Capture the cell that displays the provided text and extract its [X, Y] central coordinate. 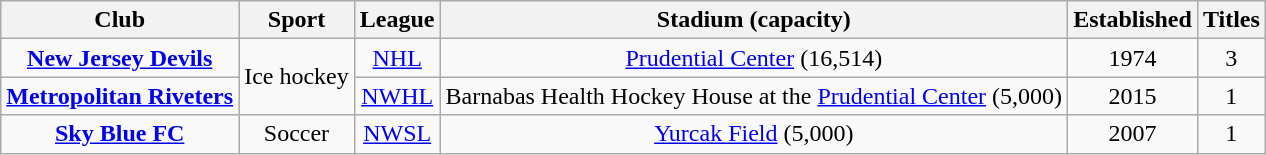
2007 [1133, 134]
NWSL [397, 134]
Ice hockey [297, 77]
Barnabas Health Hockey House at the Prudential Center (5,000) [754, 96]
Titles [1231, 20]
Yurcak Field (5,000) [754, 134]
NHL [397, 58]
Stadium (capacity) [754, 20]
New Jersey Devils [120, 58]
Sky Blue FC [120, 134]
2015 [1133, 96]
League [397, 20]
NWHL [397, 96]
Established [1133, 20]
Prudential Center (16,514) [754, 58]
1974 [1133, 58]
Sport [297, 20]
Soccer [297, 134]
Club [120, 20]
3 [1231, 58]
Metropolitan Riveters [120, 96]
